Return the (x, y) coordinate for the center point of the cell that contains the specified text.  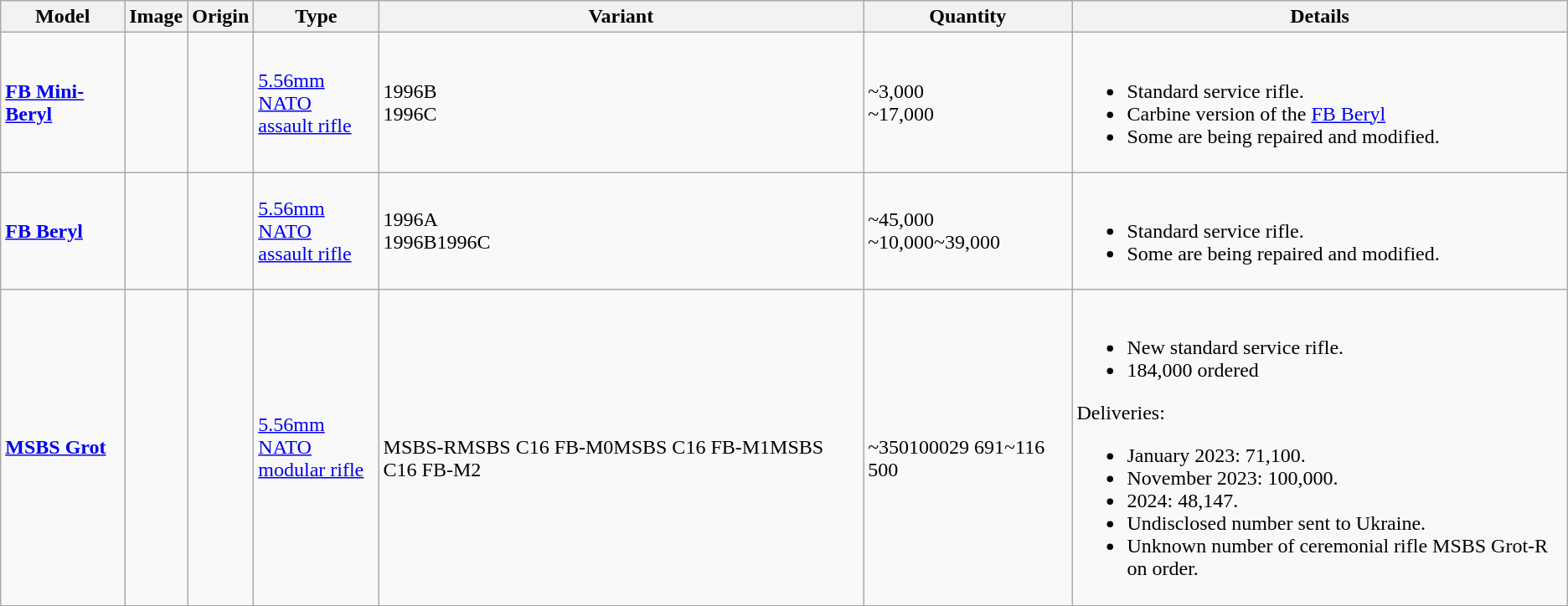
Image (156, 17)
Origin (221, 17)
Type (317, 17)
Quantity (968, 17)
~3,000~17,000 (968, 102)
Standard service rifle.Carbine version of the FB BerylSome are being repaired and modified. (1320, 102)
~45,000~10,000~39,000 (968, 231)
Variant (622, 17)
~350100029 691~116 500 (968, 447)
FB Mini-Beryl (63, 102)
Model (63, 17)
Standard service rifle.Some are being repaired and modified. (1320, 231)
MSBS-RMSBS C16 FB-M0MSBS C16 FB-M1MSBS C16 FB-M2 (622, 447)
MSBS Grot (63, 447)
1996A1996B1996C (622, 231)
Details (1320, 17)
1996B1996C (622, 102)
5.56mm NATOmodular rifle (317, 447)
FB Beryl (63, 231)
